Identify which cell holds the provided text, then report its [X, Y] central coordinate. 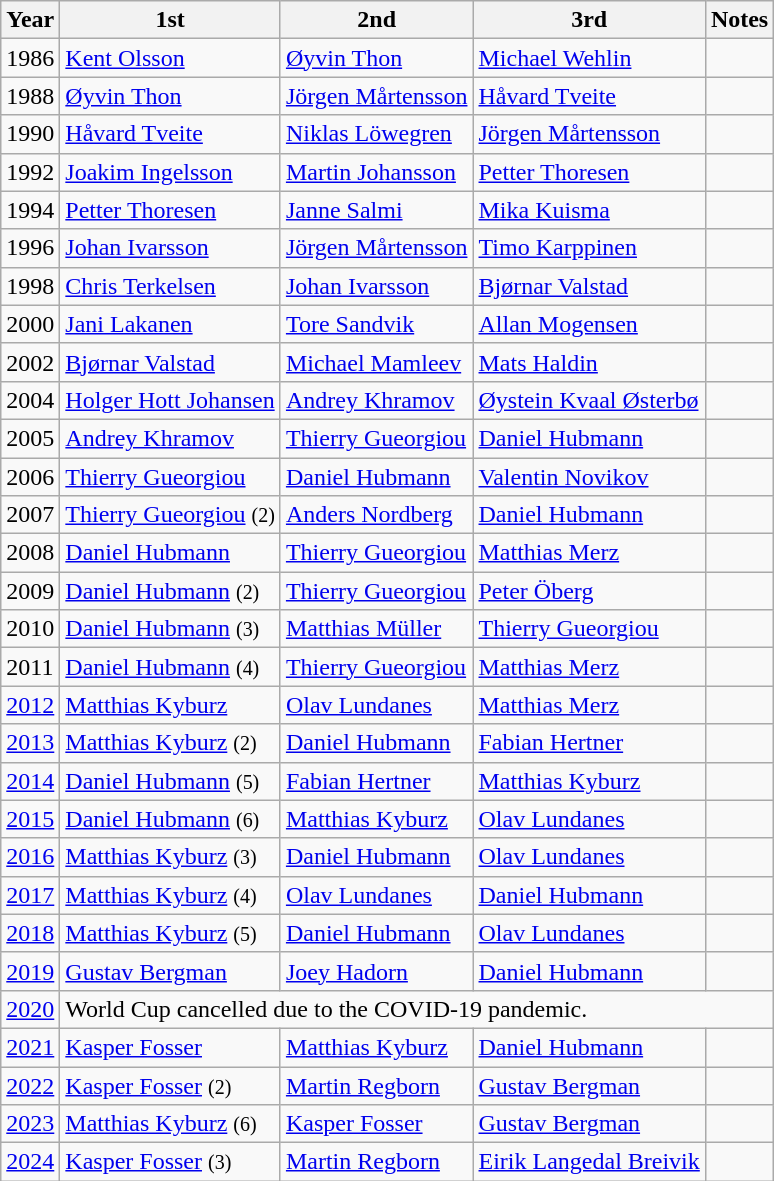
Eirik Langedal Breivik [589, 1162]
2004 [30, 400]
2011 [30, 667]
Daniel Hubmann (6) [170, 819]
Year [30, 20]
1992 [30, 172]
2nd [376, 20]
2020 [30, 1009]
Michael Wehlin [589, 58]
2007 [30, 515]
2000 [30, 324]
1990 [30, 134]
Martin Johansson [376, 172]
2015 [30, 819]
2017 [30, 895]
1994 [30, 210]
Valentin Novikov [589, 477]
Matthias Kyburz (5) [170, 933]
Holger Hott Johansen [170, 400]
1986 [30, 58]
Allan Mogensen [589, 324]
Daniel Hubmann (2) [170, 591]
2019 [30, 971]
World Cup cancelled due to the COVID-19 pandemic. [417, 1009]
Kasper Fosser (2) [170, 1085]
Daniel Hubmann (3) [170, 629]
Joakim Ingelsson [170, 172]
Chris Terkelsen [170, 286]
1998 [30, 286]
Joey Hadorn [376, 971]
2024 [30, 1162]
1988 [30, 96]
2010 [30, 629]
Matthias Kyburz (4) [170, 895]
2013 [30, 743]
Matthias Kyburz (6) [170, 1124]
Michael Mamleev [376, 362]
Matthias Müller [376, 629]
Notes [739, 20]
1996 [30, 248]
1st [170, 20]
Janne Salmi [376, 210]
2005 [30, 438]
Timo Karppinen [589, 248]
Mats Haldin [589, 362]
Matthias Kyburz (3) [170, 857]
Daniel Hubmann (5) [170, 781]
Matthias Kyburz (2) [170, 743]
2012 [30, 705]
2018 [30, 933]
2009 [30, 591]
Thierry Gueorgiou (2) [170, 515]
2008 [30, 553]
2006 [30, 477]
2022 [30, 1085]
Tore Sandvik [376, 324]
Jani Lakanen [170, 324]
Anders Nordberg [376, 515]
Daniel Hubmann (4) [170, 667]
2014 [30, 781]
2016 [30, 857]
Mika Kuisma [589, 210]
3rd [589, 20]
Peter Öberg [589, 591]
Kasper Fosser (3) [170, 1162]
2021 [30, 1047]
2002 [30, 362]
2023 [30, 1124]
Niklas Löwegren [376, 134]
Kent Olsson [170, 58]
Øystein Kvaal Østerbø [589, 400]
